For the text-containing cell, return its midpoint in (X, Y) coordinate format. 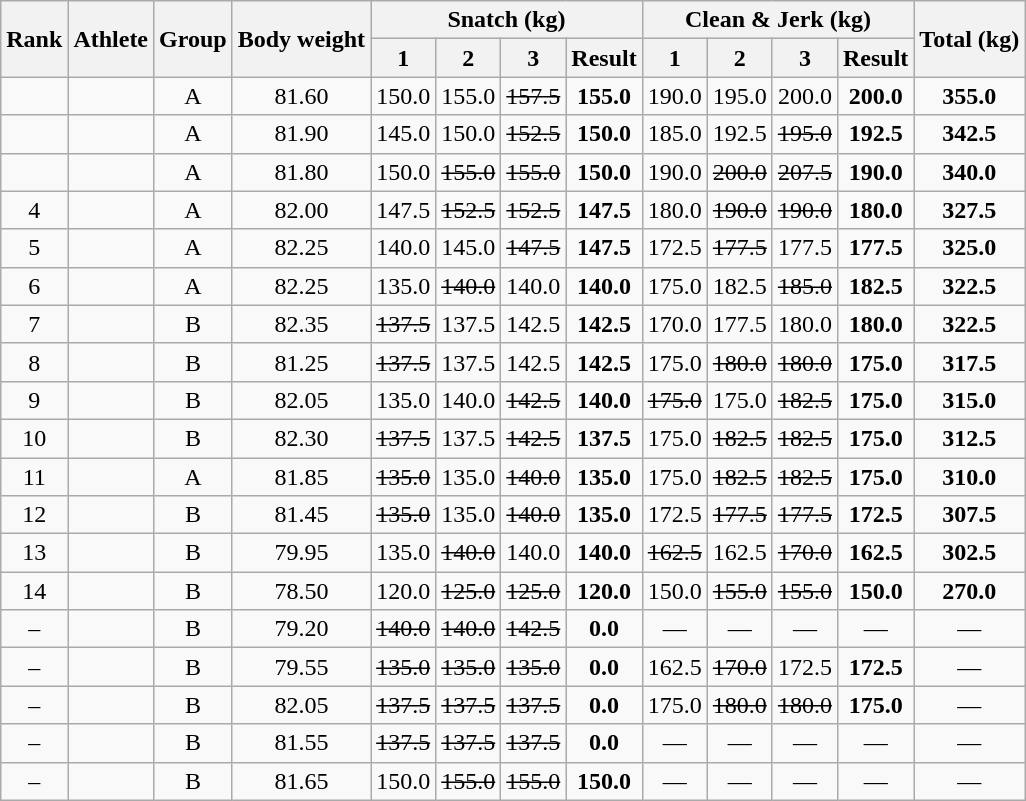
10 (34, 438)
81.85 (301, 477)
4 (34, 210)
81.25 (301, 362)
81.60 (301, 96)
327.5 (970, 210)
317.5 (970, 362)
81.80 (301, 172)
Rank (34, 39)
79.55 (301, 667)
Athlete (111, 39)
82.00 (301, 210)
Group (194, 39)
270.0 (970, 591)
7 (34, 324)
Snatch (kg) (507, 20)
11 (34, 477)
81.45 (301, 515)
82.30 (301, 438)
310.0 (970, 477)
5 (34, 248)
Total (kg) (970, 39)
355.0 (970, 96)
342.5 (970, 134)
307.5 (970, 515)
Body weight (301, 39)
8 (34, 362)
79.20 (301, 629)
340.0 (970, 172)
Clean & Jerk (kg) (778, 20)
325.0 (970, 248)
312.5 (970, 438)
6 (34, 286)
9 (34, 400)
81.90 (301, 134)
302.5 (970, 553)
81.65 (301, 781)
157.5 (534, 96)
82.35 (301, 324)
78.50 (301, 591)
12 (34, 515)
207.5 (804, 172)
13 (34, 553)
81.55 (301, 743)
315.0 (970, 400)
14 (34, 591)
79.95 (301, 553)
